Find where the given text appears and provide that cell's center as [X, Y] coordinate. 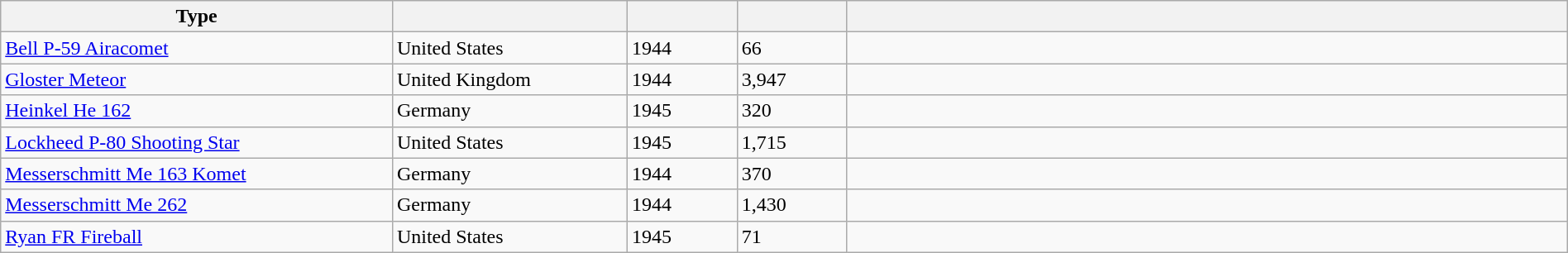
Type [197, 17]
1,430 [792, 205]
66 [792, 48]
Gloster Meteor [197, 79]
71 [792, 236]
Bell P-59 Airacomet [197, 48]
320 [792, 111]
United Kingdom [509, 79]
Heinkel He 162 [197, 111]
Messerschmitt Me 262 [197, 205]
3,947 [792, 79]
Messerschmitt Me 163 Komet [197, 174]
370 [792, 174]
1,715 [792, 142]
Lockheed P-80 Shooting Star [197, 142]
Ryan FR Fireball [197, 236]
